Extract the [X, Y] coordinate from the center of the cell holding the provided text.  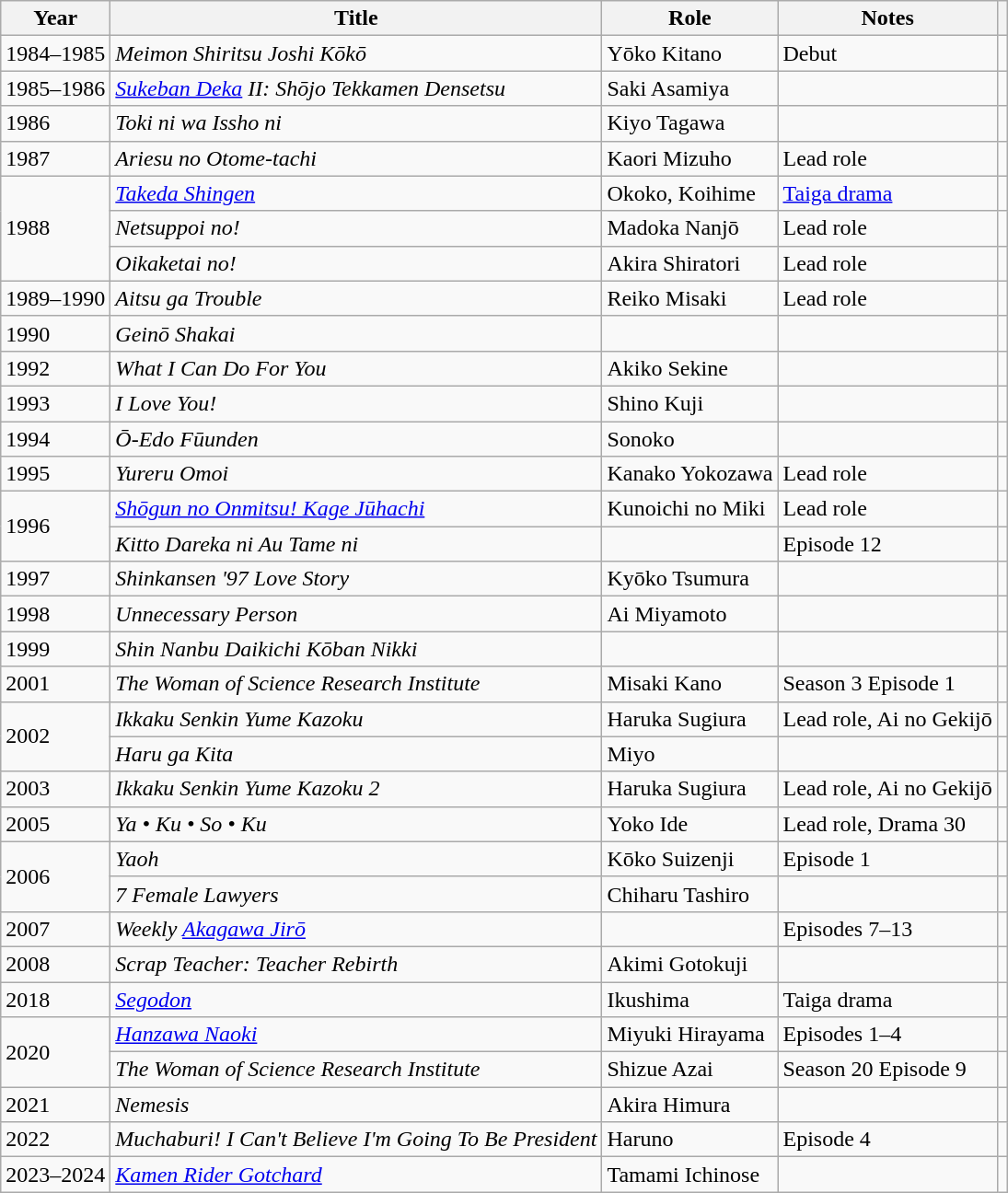
Yaoh [356, 859]
Miyuki Hirayama [690, 1035]
Kaori Mizuho [690, 158]
Okoko, Koihime [690, 193]
Shizue Azai [690, 1070]
Hanzawa Naoki [356, 1035]
1998 [55, 614]
1990 [55, 333]
2003 [55, 789]
Yōko Kitano [690, 53]
Kiyo Tagawa [690, 123]
Aitsu ga Trouble [356, 298]
Meimon Shiritsu Joshi Kōkō [356, 53]
Episode 4 [887, 1140]
Notes [887, 18]
Ai Miyamoto [690, 614]
Haruno [690, 1140]
Oikaketai no! [356, 263]
I Love You! [356, 403]
Shōgun no Onmitsu! Kage Jūhachi [356, 509]
2020 [55, 1052]
Geinō Shakai [356, 333]
Season 20 Episode 9 [887, 1070]
Netsuppoi no! [356, 228]
Sonoko [690, 439]
Madoka Nanjō [690, 228]
Episodes 7–13 [887, 929]
Misaki Kano [690, 684]
2008 [55, 964]
Yoko Ide [690, 824]
1988 [55, 228]
Ariesu no Otome-tachi [356, 158]
1994 [55, 439]
1995 [55, 474]
1984–1985 [55, 53]
Kanako Yokozawa [690, 474]
2023–2024 [55, 1175]
1989–1990 [55, 298]
Shino Kuji [690, 403]
Tamami Ichinose [690, 1175]
7 Female Lawyers [356, 894]
1993 [55, 403]
Ya • Ku • So • Ku [356, 824]
Unnecessary Person [356, 614]
2021 [55, 1105]
Lead role, Drama 30 [887, 824]
Role [690, 18]
1986 [55, 123]
Kamen Rider Gotchard [356, 1175]
Segodon [356, 999]
2005 [55, 824]
Ikkaku Senkin Yume Kazoku [356, 719]
2002 [55, 736]
2001 [55, 684]
Saki Asamiya [690, 88]
Title [356, 18]
Yureru Omoi [356, 474]
Sukeban Deka II: Shōjo Tekkamen Densetsu [356, 88]
Episodes 1–4 [887, 1035]
Year [55, 18]
Takeda Shingen [356, 193]
Season 3 Episode 1 [887, 684]
Reiko Misaki [690, 298]
2006 [55, 876]
Nemesis [356, 1105]
Weekly Akagawa Jirō [356, 929]
Episode 1 [887, 859]
Kōko Suizenji [690, 859]
Episode 12 [887, 544]
1985–1986 [55, 88]
Kyōko Tsumura [690, 579]
Akira Shiratori [690, 263]
1996 [55, 527]
Debut [887, 53]
Ō-Edo Fūunden [356, 439]
1987 [55, 158]
2018 [55, 999]
What I Can Do For You [356, 368]
2022 [55, 1140]
Scrap Teacher: Teacher Rebirth [356, 964]
Miyo [690, 754]
Akiko Sekine [690, 368]
2007 [55, 929]
Kitto Dareka ni Au Tame ni [356, 544]
Akimi Gotokuji [690, 964]
1997 [55, 579]
1992 [55, 368]
Akira Himura [690, 1105]
Ikkaku Senkin Yume Kazoku 2 [356, 789]
Kunoichi no Miki [690, 509]
Muchaburi! I Can't Believe I'm Going To Be President [356, 1140]
Chiharu Tashiro [690, 894]
Shin Nanbu Daikichi Kōban Nikki [356, 649]
Toki ni wa Issho ni [356, 123]
Shinkansen '97 Love Story [356, 579]
Haru ga Kita [356, 754]
Ikushima [690, 999]
1999 [55, 649]
